Return [x, y] of the center of cell containing provided text 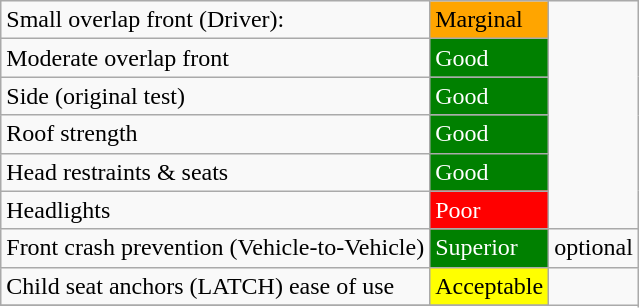
Poor [490, 210]
Roof strength [216, 134]
Head restraints & seats [216, 172]
Moderate overlap front [216, 58]
Superior [490, 248]
Side (original test) [216, 96]
Child seat anchors (LATCH) ease of use [216, 286]
Small overlap front (Driver): [216, 20]
Headlights [216, 210]
optional [594, 248]
Marginal [490, 20]
Acceptable [490, 286]
Front crash prevention (Vehicle-to-Vehicle) [216, 248]
